For the text-containing cell, return its midpoint in [X, Y] coordinate format. 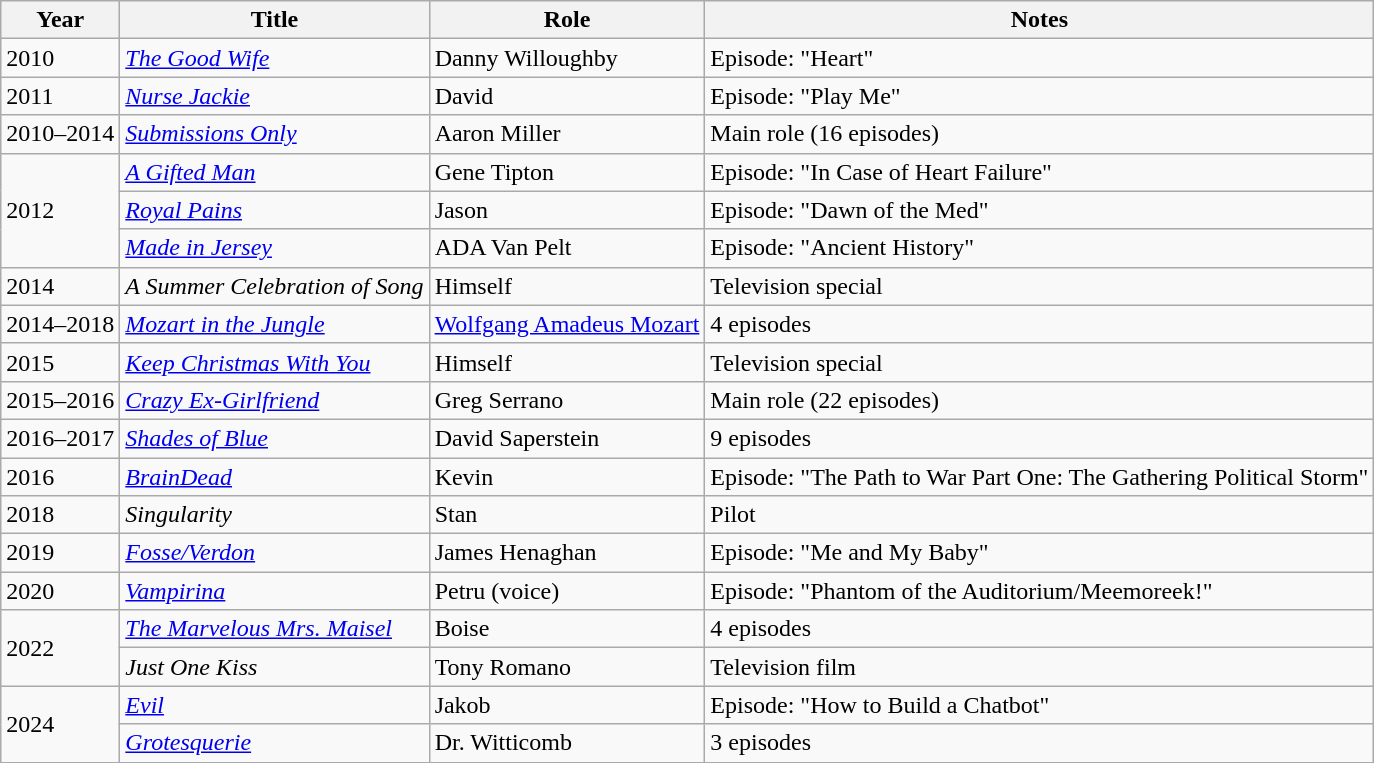
Dr. Witticomb [567, 743]
2015–2016 [60, 400]
Stan [567, 515]
Episode: "Play Me" [1040, 96]
Fosse/Verdon [274, 553]
2020 [60, 591]
Aaron Miller [567, 134]
Episode: "Dawn of the Med" [1040, 210]
Boise [567, 629]
2010 [60, 58]
2010–2014 [60, 134]
Jason [567, 210]
Episode: "In Case of Heart Failure" [1040, 172]
2014–2018 [60, 324]
Vampirina [274, 591]
Crazy Ex-Girlfriend [274, 400]
The Good Wife [274, 58]
Notes [1040, 20]
BrainDead [274, 477]
Petru (voice) [567, 591]
2012 [60, 210]
Episode: "Heart" [1040, 58]
Danny Willoughby [567, 58]
2018 [60, 515]
2022 [60, 648]
Wolfgang Amadeus Mozart [567, 324]
Kevin [567, 477]
A Summer Celebration of Song [274, 286]
Just One Kiss [274, 667]
Episode: "Ancient History" [1040, 248]
David Saperstein [567, 438]
Main role (22 episodes) [1040, 400]
Year [60, 20]
9 episodes [1040, 438]
Submissions Only [274, 134]
Role [567, 20]
2014 [60, 286]
Episode: "The Path to War Part One: The Gathering Political Storm" [1040, 477]
Main role (16 episodes) [1040, 134]
2024 [60, 724]
Grotesquerie [274, 743]
Evil [274, 705]
2011 [60, 96]
Gene Tipton [567, 172]
Shades of Blue [274, 438]
Pilot [1040, 515]
2019 [60, 553]
Title [274, 20]
A Gifted Man [274, 172]
2016–2017 [60, 438]
3 episodes [1040, 743]
Keep Christmas With You [274, 362]
Nurse Jackie [274, 96]
Singularity [274, 515]
ADA Van Pelt [567, 248]
Greg Serrano [567, 400]
Television film [1040, 667]
Episode: "Phantom of the Auditorium/Meemoreek!" [1040, 591]
James Henaghan [567, 553]
Episode: "Me and My Baby" [1040, 553]
The Marvelous Mrs. Maisel [274, 629]
Tony Romano [567, 667]
Jakob [567, 705]
Royal Pains [274, 210]
Made in Jersey [274, 248]
Episode: "How to Build a Chatbot" [1040, 705]
2015 [60, 362]
David [567, 96]
2016 [60, 477]
Mozart in the Jungle [274, 324]
